Extract the (x, y) coordinate from the center of the cell holding the provided text.  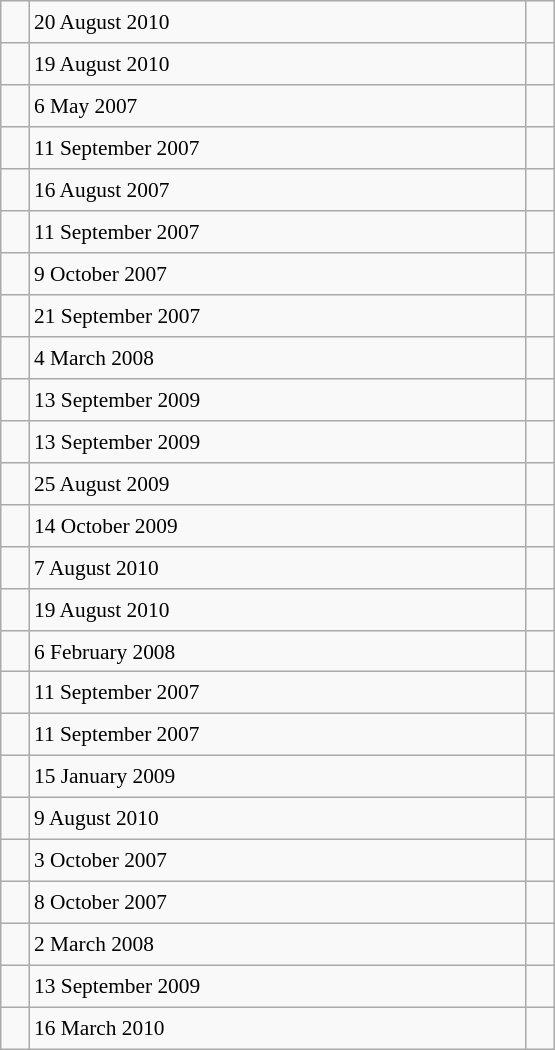
8 October 2007 (278, 903)
7 August 2010 (278, 567)
6 May 2007 (278, 106)
6 February 2008 (278, 651)
25 August 2009 (278, 483)
21 September 2007 (278, 316)
20 August 2010 (278, 22)
9 August 2010 (278, 819)
4 March 2008 (278, 358)
16 August 2007 (278, 190)
3 October 2007 (278, 861)
15 January 2009 (278, 777)
9 October 2007 (278, 274)
14 October 2009 (278, 525)
16 March 2010 (278, 1028)
2 March 2008 (278, 945)
